Provide the [x, y] coordinate of the cell's center where the given text is located.  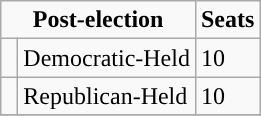
Post-election [98, 20]
Seats [227, 20]
Democratic-Held [107, 58]
Republican-Held [107, 96]
